Determine the [X, Y] coordinate at the center of the cell enclosing the given text.  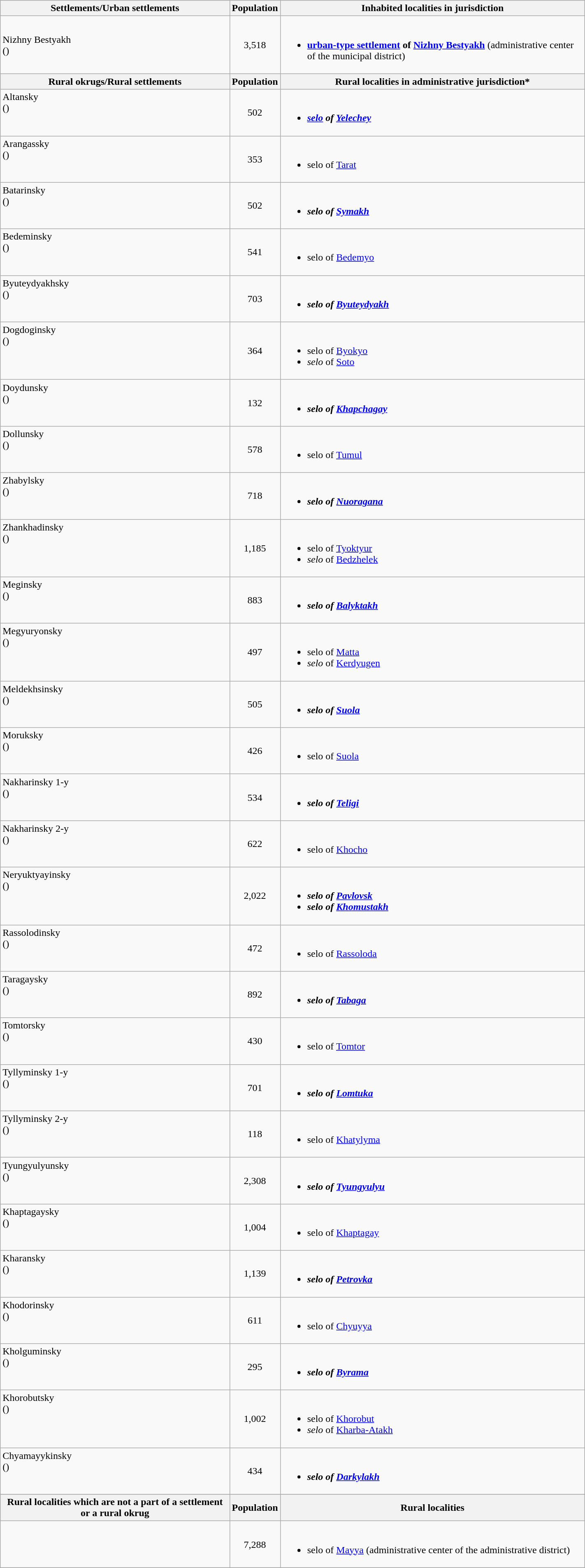
426 [255, 751]
Inhabited localities in jurisdiction [432, 8]
434 [255, 1471]
7,288 [255, 1544]
Settlements/Urban settlements [115, 8]
Khodorinsky() [115, 1320]
Tyllyminsky 2-y() [115, 1134]
Rural okrugs/Rural settlements [115, 81]
selo of Tomtor [432, 1041]
selo of Tyungyulyu [432, 1180]
Chyamayykinsky() [115, 1471]
selo of Khocho [432, 844]
Khaptagaysky() [115, 1227]
Tyllyminsky 1-y() [115, 1087]
selo of Balyktakh [432, 600]
1,139 [255, 1273]
Meginsky() [115, 600]
selo of Byuteydyakh [432, 299]
132 [255, 402]
selo of Petrovka [432, 1273]
selo of Khatylyma [432, 1134]
Rural localities which are not a part of a settlement or a rural okrug [115, 1508]
118 [255, 1134]
selo of Bedemyo [432, 252]
472 [255, 948]
Altansky() [115, 113]
364 [255, 351]
selo of Tabaga [432, 994]
611 [255, 1320]
Nizhny Bestyakh() [115, 45]
selo of Yelechey [432, 113]
505 [255, 705]
Tomtorsky() [115, 1041]
selo of Byrama [432, 1367]
selo of Khapchagay [432, 402]
selo of Tarat [432, 159]
Kharansky() [115, 1273]
Dollunsky() [115, 449]
selo of Chyuyya [432, 1320]
urban-type settlement of Nizhny Bestyakh (administrative center of the municipal district) [432, 45]
selo of Lomtuka [432, 1087]
883 [255, 600]
295 [255, 1367]
selo of Nuoragana [432, 496]
Dogdoginsky() [115, 351]
selo of Tyoktyurselo of Bedzhelek [432, 548]
selo of Teligi [432, 798]
Nakharinsky 1-y() [115, 798]
selo of Pavlovskselo of Khomustakh [432, 896]
selo of Symakh [432, 206]
Rassolodinsky() [115, 948]
selo of Mayya (administrative center of the administrative district) [432, 1544]
Megyuryonsky() [115, 652]
1,185 [255, 548]
1,002 [255, 1419]
selo of Darkylakh [432, 1471]
Doydunsky() [115, 402]
Khorobutsky() [115, 1419]
3,518 [255, 45]
497 [255, 652]
selo of Khaptagay [432, 1227]
541 [255, 252]
Neryuktyayinsky() [115, 896]
selo of Byokyoselo of Soto [432, 351]
1,004 [255, 1227]
Meldekhsinsky() [115, 705]
selo of Khorobutselo of Kharba-Atakh [432, 1419]
430 [255, 1041]
Byuteydyakhsky() [115, 299]
Zhabylsky() [115, 496]
353 [255, 159]
Moruksky() [115, 751]
Bedeminsky() [115, 252]
Rural localities [432, 1508]
2,022 [255, 896]
Nakharinsky 2-y() [115, 844]
701 [255, 1087]
892 [255, 994]
622 [255, 844]
selo of Mattaselo of Kerdyugen [432, 652]
703 [255, 299]
578 [255, 449]
Batarinsky() [115, 206]
2,308 [255, 1180]
Kholguminsky() [115, 1367]
Taragaysky() [115, 994]
Rural localities in administrative jurisdiction* [432, 81]
selo of Rassoloda [432, 948]
Tyungyulyunsky() [115, 1180]
718 [255, 496]
Zhankhadinsky() [115, 548]
Arangassky() [115, 159]
534 [255, 798]
selo of Tumul [432, 449]
